Extract the [X, Y] coordinate from the center of the cell holding the provided text.  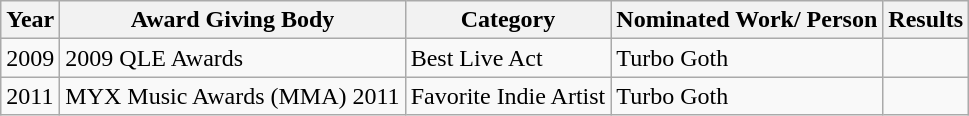
Award Giving Body [232, 20]
Year [30, 20]
2011 [30, 96]
Results [926, 20]
Favorite Indie Artist [508, 96]
MYX Music Awards (MMA) 2011 [232, 96]
2009 QLE Awards [232, 58]
Best Live Act [508, 58]
Category [508, 20]
Nominated Work/ Person [747, 20]
2009 [30, 58]
